Identify which cell holds the provided text, then report its (x, y) central coordinate. 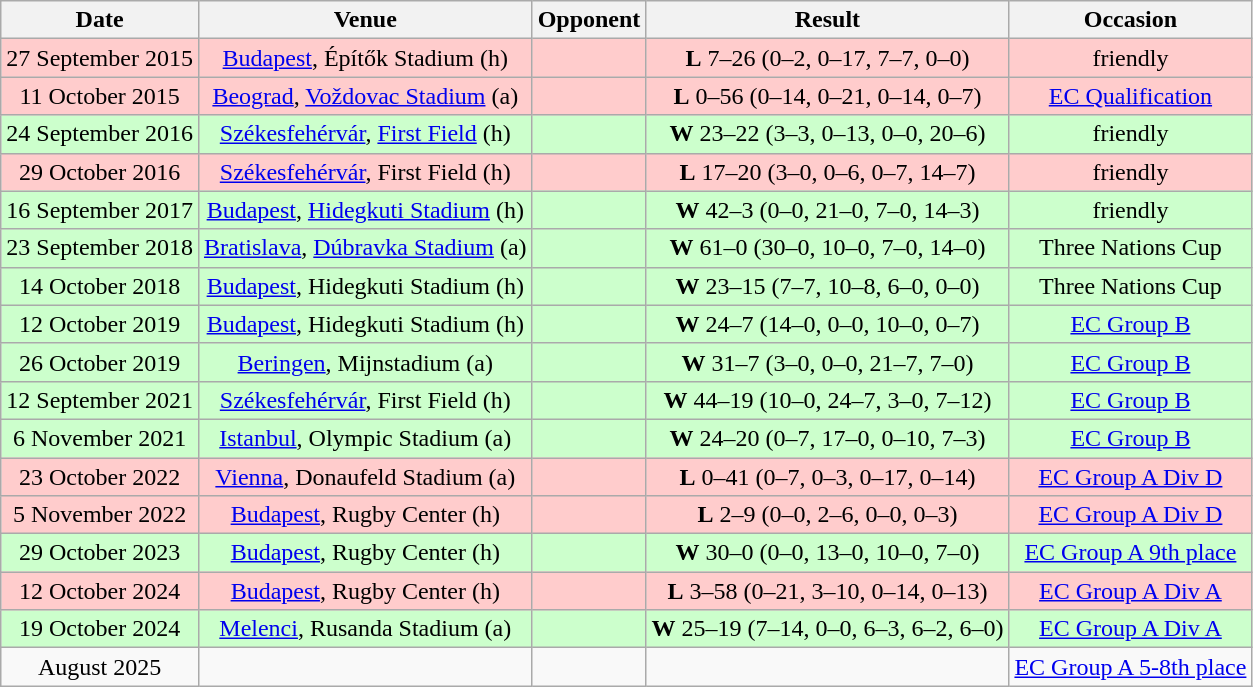
Date (100, 20)
L 0–41 (0–7, 0–3, 0–17, 0–14) (828, 477)
W 31–7 (3–0, 0–0, 21–7, 7–0) (828, 362)
W 61–0 (30–0, 10–0, 7–0, 14–0) (828, 248)
12 October 2024 (100, 591)
W 23–22 (3–3, 0–13, 0–0, 20–6) (828, 134)
W 23–15 (7–7, 10–8, 6–0, 0–0) (828, 286)
Beograd, Voždovac Stadium (a) (365, 96)
14 October 2018 (100, 286)
16 September 2017 (100, 210)
Istanbul, Olympic Stadium (a) (365, 438)
Vienna, Donaufeld Stadium (a) (365, 477)
L 2–9 (0–0, 2–6, 0–0, 0–3) (828, 515)
Melenci, Rusanda Stadium (a) (365, 629)
Result (828, 20)
Bratislava, Dúbravka Stadium (a) (365, 248)
L 0–56 (0–14, 0–21, 0–14, 0–7) (828, 96)
12 September 2021 (100, 400)
Occasion (1130, 20)
L 7–26 (0–2, 0–17, 7–7, 0–0) (828, 58)
Budapest, Építők Stadium (h) (365, 58)
W 24–7 (14–0, 0–0, 10–0, 0–7) (828, 324)
19 October 2024 (100, 629)
6 November 2021 (100, 438)
W 30–0 (0–0, 13–0, 10–0, 7–0) (828, 553)
Beringen, Mijnstadium (a) (365, 362)
Opponent (589, 20)
EC Group A 9th place (1130, 553)
EC Qualification (1130, 96)
11 October 2015 (100, 96)
L 3–58 (0–21, 3–10, 0–14, 0–13) (828, 591)
Venue (365, 20)
5 November 2022 (100, 515)
24 September 2016 (100, 134)
29 October 2023 (100, 553)
27 September 2015 (100, 58)
L 17–20 (3–0, 0–6, 0–7, 14–7) (828, 172)
23 September 2018 (100, 248)
EC Group A 5-8th place (1130, 667)
August 2025 (100, 667)
W 25–19 (7–14, 0–0, 6–3, 6–2, 6–0) (828, 629)
W 44–19 (10–0, 24–7, 3–0, 7–12) (828, 400)
26 October 2019 (100, 362)
W 42–3 (0–0, 21–0, 7–0, 14–3) (828, 210)
12 October 2019 (100, 324)
23 October 2022 (100, 477)
W 24–20 (0–7, 17–0, 0–10, 7–3) (828, 438)
29 October 2016 (100, 172)
